Output the (X, Y) coordinate of the center of the cell containing the given text.  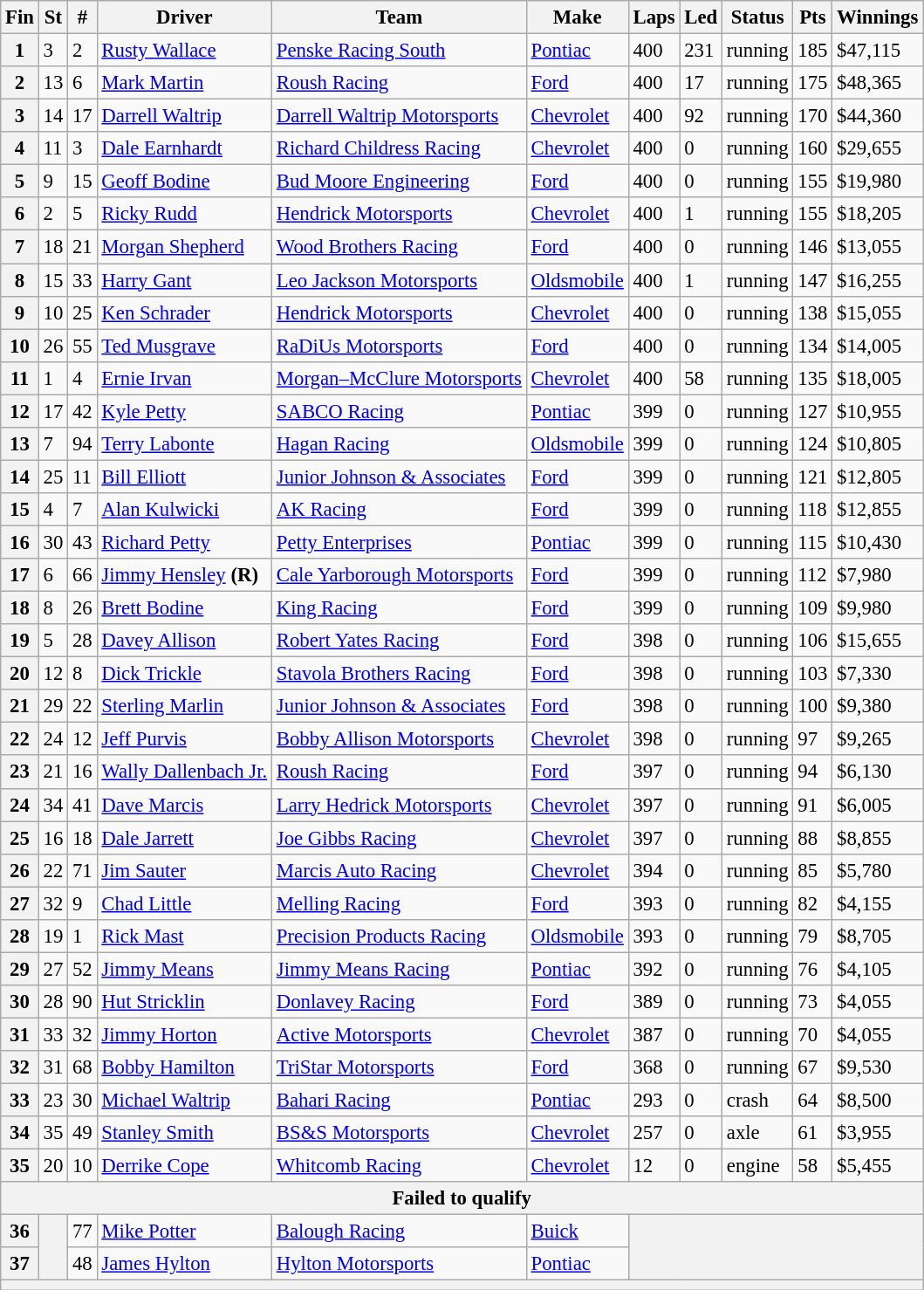
$19,980 (878, 182)
91 (813, 805)
$12,855 (878, 510)
43 (82, 542)
Jim Sauter (184, 870)
Joe Gibbs Racing (399, 838)
Geoff Bodine (184, 182)
Terry Labonte (184, 444)
$10,955 (878, 411)
$47,115 (878, 51)
Led (702, 17)
$14,005 (878, 346)
Bahari Racing (399, 1101)
TriStar Motorsports (399, 1067)
Ken Schrader (184, 312)
$29,655 (878, 148)
James Hylton (184, 1265)
$18,205 (878, 214)
90 (82, 1002)
138 (813, 312)
Driver (184, 17)
Pts (813, 17)
Jimmy Means (184, 969)
103 (813, 674)
Hylton Motorsports (399, 1265)
Jimmy Means Racing (399, 969)
41 (82, 805)
$4,105 (878, 969)
127 (813, 411)
RaDiUs Motorsports (399, 346)
Jimmy Hensley (R) (184, 575)
Fin (20, 17)
Stanley Smith (184, 1133)
52 (82, 969)
King Racing (399, 608)
185 (813, 51)
SABCO Racing (399, 411)
97 (813, 739)
394 (654, 870)
64 (813, 1101)
$10,805 (878, 444)
Alan Kulwicki (184, 510)
Brett Bodine (184, 608)
$16,255 (878, 280)
36 (20, 1232)
$9,980 (878, 608)
389 (654, 1002)
Hagan Racing (399, 444)
Richard Petty (184, 542)
37 (20, 1265)
147 (813, 280)
112 (813, 575)
Penske Racing South (399, 51)
Winnings (878, 17)
Rick Mast (184, 937)
Dick Trickle (184, 674)
$9,265 (878, 739)
392 (654, 969)
$13,055 (878, 247)
82 (813, 903)
$15,655 (878, 641)
Darrell Waltrip Motorsports (399, 116)
76 (813, 969)
368 (654, 1067)
Dale Jarrett (184, 838)
BS&S Motorsports (399, 1133)
Melling Racing (399, 903)
$5,455 (878, 1166)
$9,530 (878, 1067)
73 (813, 1002)
$8,500 (878, 1101)
146 (813, 247)
Make (578, 17)
Derrike Cope (184, 1166)
88 (813, 838)
71 (82, 870)
55 (82, 346)
$6,130 (878, 772)
Morgan Shepherd (184, 247)
175 (813, 83)
Precision Products Racing (399, 937)
Laps (654, 17)
124 (813, 444)
Kyle Petty (184, 411)
135 (813, 378)
134 (813, 346)
Robert Yates Racing (399, 641)
79 (813, 937)
Failed to qualify (462, 1198)
$10,430 (878, 542)
92 (702, 116)
Team (399, 17)
Wood Brothers Racing (399, 247)
St (52, 17)
$6,005 (878, 805)
Marcis Auto Racing (399, 870)
118 (813, 510)
387 (654, 1034)
Donlavey Racing (399, 1002)
66 (82, 575)
Balough Racing (399, 1232)
Bobby Hamilton (184, 1067)
Morgan–McClure Motorsports (399, 378)
# (82, 17)
Mike Potter (184, 1232)
$44,360 (878, 116)
61 (813, 1133)
Sterling Marlin (184, 706)
42 (82, 411)
$8,855 (878, 838)
68 (82, 1067)
Stavola Brothers Racing (399, 674)
67 (813, 1067)
$9,380 (878, 706)
engine (757, 1166)
$3,955 (878, 1133)
70 (813, 1034)
106 (813, 641)
170 (813, 116)
$12,805 (878, 477)
Chad Little (184, 903)
$48,365 (878, 83)
Ricky Rudd (184, 214)
Ernie Irvan (184, 378)
$4,155 (878, 903)
231 (702, 51)
Davey Allison (184, 641)
121 (813, 477)
Bud Moore Engineering (399, 182)
Jeff Purvis (184, 739)
Larry Hedrick Motorsports (399, 805)
Mark Martin (184, 83)
axle (757, 1133)
115 (813, 542)
Harry Gant (184, 280)
48 (82, 1265)
$18,005 (878, 378)
AK Racing (399, 510)
Leo Jackson Motorsports (399, 280)
Buick (578, 1232)
293 (654, 1101)
$7,980 (878, 575)
Hut Stricklin (184, 1002)
$8,705 (878, 937)
160 (813, 148)
Ted Musgrave (184, 346)
49 (82, 1133)
Wally Dallenbach Jr. (184, 772)
crash (757, 1101)
$15,055 (878, 312)
100 (813, 706)
Darrell Waltrip (184, 116)
257 (654, 1133)
Jimmy Horton (184, 1034)
Bill Elliott (184, 477)
Status (757, 17)
Richard Childress Racing (399, 148)
Cale Yarborough Motorsports (399, 575)
Petty Enterprises (399, 542)
Active Motorsports (399, 1034)
Michael Waltrip (184, 1101)
77 (82, 1232)
Whitcomb Racing (399, 1166)
$5,780 (878, 870)
Bobby Allison Motorsports (399, 739)
$7,330 (878, 674)
Dave Marcis (184, 805)
Rusty Wallace (184, 51)
109 (813, 608)
Dale Earnhardt (184, 148)
85 (813, 870)
